Identify which cell holds the provided text, then report its (X, Y) central coordinate. 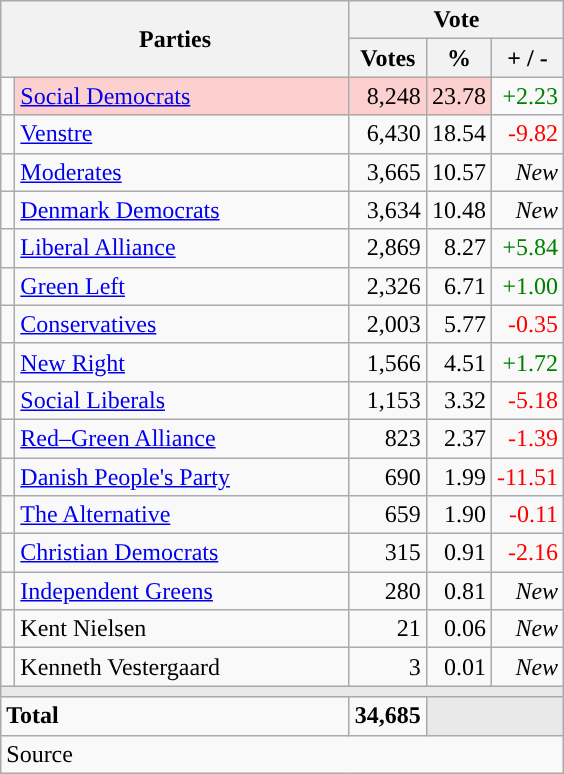
+1.72 (527, 362)
-9.82 (527, 134)
659 (388, 515)
% (458, 58)
Social Liberals (182, 400)
+2.23 (527, 96)
0.81 (458, 591)
2,003 (388, 324)
Total (176, 716)
6,430 (388, 134)
Denmark Democrats (182, 210)
8.27 (458, 248)
3,665 (388, 172)
34,685 (388, 716)
Red–Green Alliance (182, 438)
3 (388, 667)
Votes (388, 58)
0.91 (458, 553)
2.37 (458, 438)
-0.11 (527, 515)
1.99 (458, 477)
Kent Nielsen (182, 629)
Conservatives (182, 324)
Kenneth Vestergaard (182, 667)
3,634 (388, 210)
10.48 (458, 210)
690 (388, 477)
6.71 (458, 286)
Christian Democrats (182, 553)
Venstre (182, 134)
1.90 (458, 515)
New Right (182, 362)
10.57 (458, 172)
4.51 (458, 362)
5.77 (458, 324)
+1.00 (527, 286)
Independent Greens (182, 591)
Source (282, 754)
Liberal Alliance (182, 248)
8,248 (388, 96)
0.01 (458, 667)
Green Left (182, 286)
Danish People's Party (182, 477)
-11.51 (527, 477)
0.06 (458, 629)
3.32 (458, 400)
823 (388, 438)
Moderates (182, 172)
315 (388, 553)
21 (388, 629)
-5.18 (527, 400)
2,326 (388, 286)
-1.39 (527, 438)
-2.16 (527, 553)
1,153 (388, 400)
Parties (176, 39)
23.78 (458, 96)
The Alternative (182, 515)
1,566 (388, 362)
18.54 (458, 134)
+ / - (527, 58)
280 (388, 591)
Vote (456, 20)
2,869 (388, 248)
Social Democrats (182, 96)
+5.84 (527, 248)
-0.35 (527, 324)
